Detect which cell encompasses the target text, then output its (x, y) center coordinate. 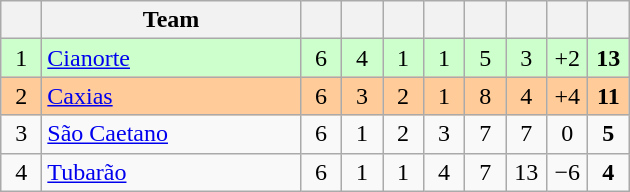
+2 (568, 58)
+4 (568, 96)
11 (608, 96)
0 (568, 134)
Cianorte (172, 58)
São Caetano (172, 134)
Caxias (172, 96)
Tubarão (172, 172)
8 (486, 96)
−6 (568, 172)
Team (172, 20)
